Identify which cell holds the provided text, then report its [x, y] central coordinate. 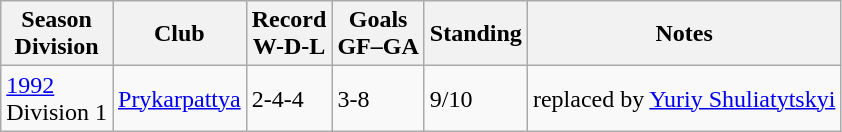
Notes [684, 34]
replaced by Yuriy Shuliatytskyi [684, 98]
GoalsGF–GA [378, 34]
SeasonDivision [57, 34]
Prykarpattya [179, 98]
RecordW-D-L [289, 34]
9/10 [476, 98]
1992Division 1 [57, 98]
2-4-4 [289, 98]
Club [179, 34]
Standing [476, 34]
3-8 [378, 98]
